Extract the (X, Y) coordinate from the center of the cell holding the provided text.  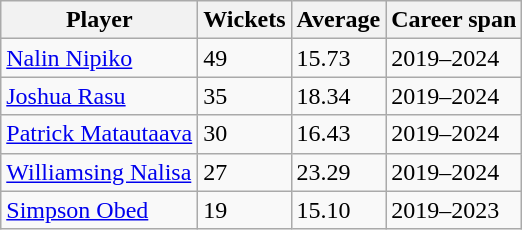
Career span (454, 20)
18.34 (338, 96)
23.29 (338, 172)
27 (244, 172)
Simpson Obed (100, 210)
2019–2023 (454, 210)
15.73 (338, 58)
16.43 (338, 134)
Player (100, 20)
Joshua Rasu (100, 96)
Average (338, 20)
49 (244, 58)
Patrick Matautaava (100, 134)
30 (244, 134)
Nalin Nipiko (100, 58)
Wickets (244, 20)
Williamsing Nalisa (100, 172)
19 (244, 210)
35 (244, 96)
15.10 (338, 210)
